Detect which cell encompasses the target text, then output its [x, y] center coordinate. 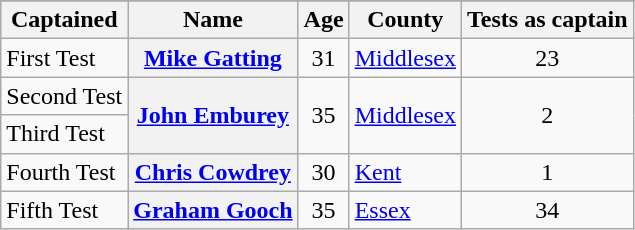
Graham Gooch [213, 210]
Essex [405, 210]
John Emburey [213, 115]
Kent [405, 172]
Captained [64, 20]
34 [548, 210]
County [405, 20]
31 [324, 58]
Age [324, 20]
Mike Gatting [213, 58]
2 [548, 115]
Fifth Test [64, 210]
Third Test [64, 134]
Second Test [64, 96]
1 [548, 172]
30 [324, 172]
Chris Cowdrey [213, 172]
Fourth Test [64, 172]
23 [548, 58]
Name [213, 20]
First Test [64, 58]
Tests as captain [548, 20]
